Find where the given text appears and provide that cell's center as [X, Y] coordinate. 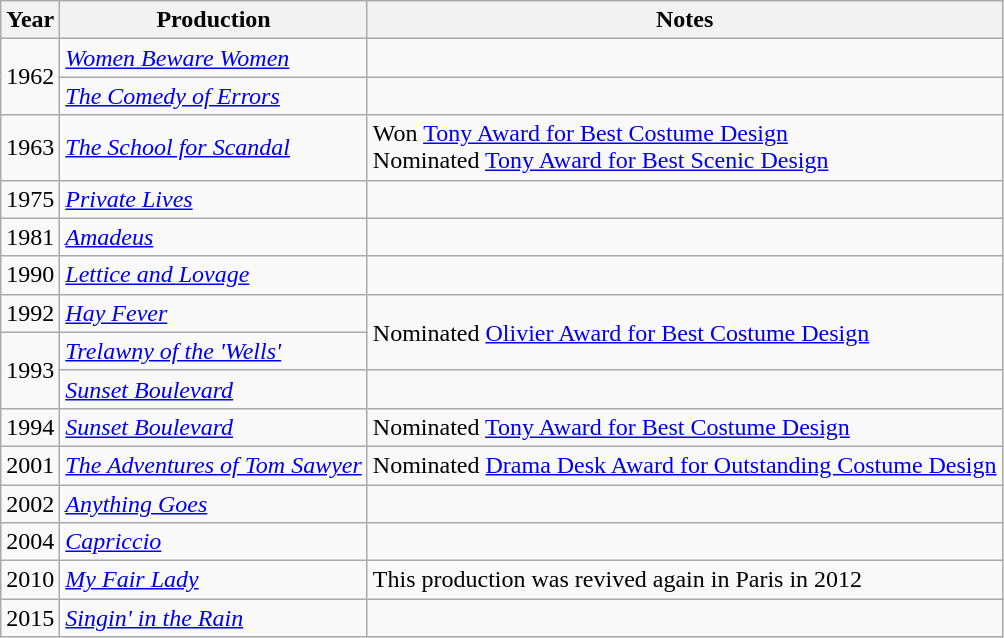
The Adventures of Tom Sawyer [214, 465]
2001 [30, 465]
Hay Fever [214, 313]
Anything Goes [214, 503]
Nominated Olivier Award for Best Costume Design [684, 332]
Won Tony Award for Best Costume DesignNominated Tony Award for Best Scenic Design [684, 148]
My Fair Lady [214, 580]
2015 [30, 618]
2002 [30, 503]
1962 [30, 77]
1993 [30, 370]
Nominated Drama Desk Award for Outstanding Costume Design [684, 465]
1992 [30, 313]
1990 [30, 275]
1975 [30, 199]
Lettice and Lovage [214, 275]
2004 [30, 542]
Nominated Tony Award for Best Costume Design [684, 427]
Notes [684, 20]
This production was revived again in Paris in 2012 [684, 580]
The School for Scandal [214, 148]
Capriccio [214, 542]
Singin' in the Rain [214, 618]
Women Beware Women [214, 58]
1981 [30, 237]
Private Lives [214, 199]
2010 [30, 580]
Amadeus [214, 237]
The Comedy of Errors [214, 96]
1994 [30, 427]
1963 [30, 148]
Year [30, 20]
Trelawny of the 'Wells' [214, 351]
Production [214, 20]
